Determine the [X, Y] coordinate at the center of the cell enclosing the given text.  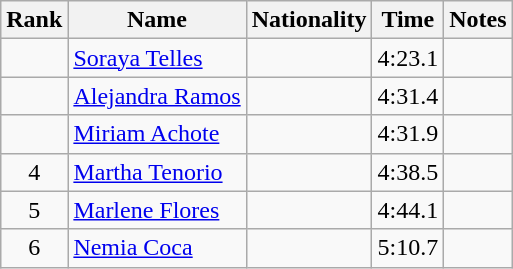
5:10.7 [408, 248]
Name [157, 20]
Time [408, 20]
5 [34, 210]
4 [34, 172]
6 [34, 248]
4:31.9 [408, 134]
4:38.5 [408, 172]
4:44.1 [408, 210]
4:23.1 [408, 58]
Alejandra Ramos [157, 96]
Soraya Telles [157, 58]
Nationality [309, 20]
Rank [34, 20]
Martha Tenorio [157, 172]
Nemia Coca [157, 248]
Miriam Achote [157, 134]
Marlene Flores [157, 210]
Notes [478, 20]
4:31.4 [408, 96]
